Return [x, y] of the center of cell containing provided text 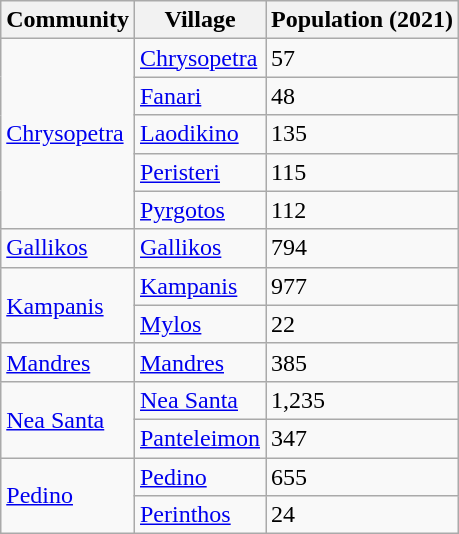
Community [68, 20]
Panteleimon [200, 438]
135 [362, 134]
Village [200, 20]
48 [362, 96]
Peristeri [200, 172]
Mylos [200, 324]
22 [362, 324]
347 [362, 438]
24 [362, 515]
Population (2021) [362, 20]
Pyrgotos [200, 210]
385 [362, 362]
655 [362, 477]
Fanari [200, 96]
112 [362, 210]
Perinthos [200, 515]
977 [362, 286]
115 [362, 172]
1,235 [362, 400]
794 [362, 248]
Laodikino [200, 134]
57 [362, 58]
